Detect which cell encompasses the target text, then output its [X, Y] center coordinate. 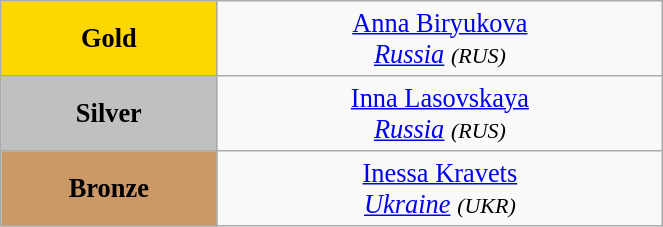
Bronze [109, 188]
Inessa KravetsUkraine (UKR) [440, 188]
Gold [109, 38]
Silver [109, 112]
Anna BiryukovaRussia (RUS) [440, 38]
Inna LasovskayaRussia (RUS) [440, 112]
